Search for the cell housing the specified text and yield its (x, y) center coordinate. 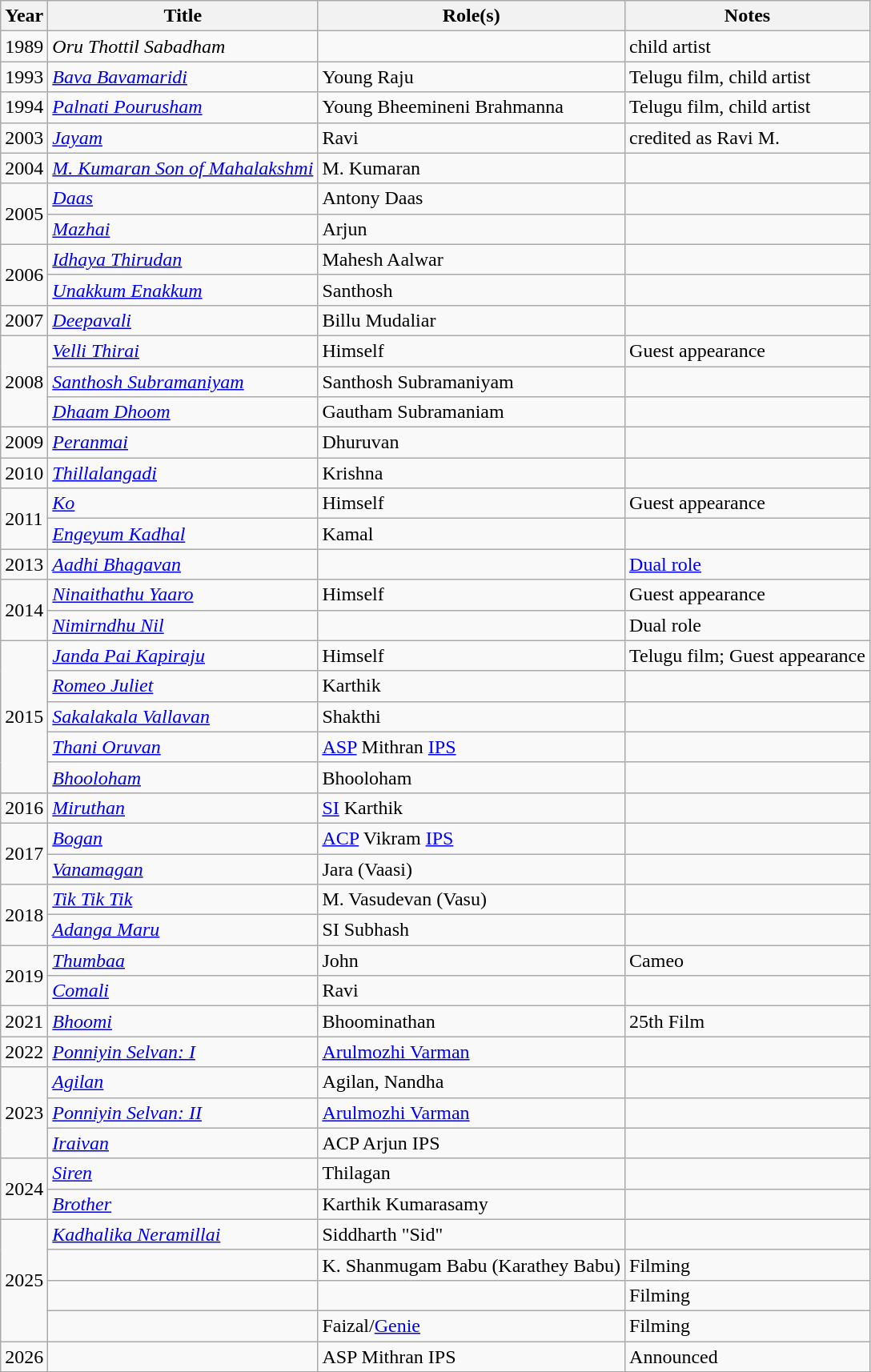
2011 (24, 519)
Arjun (472, 229)
Young Bheemineni Brahmanna (472, 107)
1994 (24, 107)
M. Kumaran (472, 168)
2015 (24, 716)
ACP Arjun IPS (472, 1143)
Iraivan (183, 1143)
Notes (748, 16)
2025 (24, 1280)
Comali (183, 991)
25th Film (748, 1021)
Karthik (472, 686)
Janda Pai Kapiraju (183, 656)
Ponniyin Selvan: II (183, 1113)
Nimirndhu Nil (183, 625)
Jayam (183, 138)
Romeo Juliet (183, 686)
Engeyum Kadhal (183, 534)
M. Vasudevan (Vasu) (472, 900)
2010 (24, 473)
Faizal/Genie (472, 1326)
Antony Daas (472, 199)
Vanamagan (183, 869)
2006 (24, 275)
Mahesh Aalwar (472, 259)
2014 (24, 610)
Bhoominathan (472, 1021)
2021 (24, 1021)
Brother (183, 1204)
M. Kumaran Son of Mahalakshmi (183, 168)
Tik Tik Tik (183, 900)
2009 (24, 443)
Ninaithathu Yaaro (183, 595)
Agilan (183, 1082)
2019 (24, 976)
Krishna (472, 473)
Agilan, Nandha (472, 1082)
Karthik Kumarasamy (472, 1204)
Idhaya Thirudan (183, 259)
Ko (183, 503)
Kamal (472, 534)
Oru Thottil Sabadham (183, 46)
1989 (24, 46)
Shakthi (472, 716)
Velli Thirai (183, 351)
2018 (24, 915)
Thilagan (472, 1173)
Bogan (183, 838)
2016 (24, 808)
Telugu film; Guest appearance (748, 656)
SI Subhash (472, 930)
Bhoomi (183, 1021)
Daas (183, 199)
Sakalakala Vallavan (183, 716)
child artist (748, 46)
Unakkum Enakkum (183, 290)
Billu Mudaliar (472, 320)
Ponniyin Selvan: I (183, 1052)
Cameo (748, 961)
Adanga Maru (183, 930)
SI Karthik (472, 808)
Gautham Subramaniam (472, 412)
2007 (24, 320)
Year (24, 16)
2005 (24, 214)
Young Raju (472, 77)
Siddharth "Sid" (472, 1234)
Siren (183, 1173)
Aadhi Bhagavan (183, 564)
2013 (24, 564)
Deepavali (183, 320)
Role(s) (472, 16)
John (472, 961)
2023 (24, 1113)
Title (183, 16)
2017 (24, 853)
ACP Vikram IPS (472, 838)
Announced (748, 1357)
Jara (Vaasi) (472, 869)
K. Shanmugam Babu (Karathey Babu) (472, 1265)
2022 (24, 1052)
2026 (24, 1357)
credited as Ravi M. (748, 138)
Dhuruvan (472, 443)
Bava Bavamaridi (183, 77)
2003 (24, 138)
Mazhai (183, 229)
Dhaam Dhoom (183, 412)
Peranmai (183, 443)
Thani Oruvan (183, 747)
2024 (24, 1189)
Thillalangadi (183, 473)
Kadhalika Neramillai (183, 1234)
Palnati Pourusham (183, 107)
2004 (24, 168)
Santhosh (472, 290)
Miruthan (183, 808)
2008 (24, 381)
Thumbaa (183, 961)
1993 (24, 77)
